Detect which cell encompasses the target text, then output its [X, Y] center coordinate. 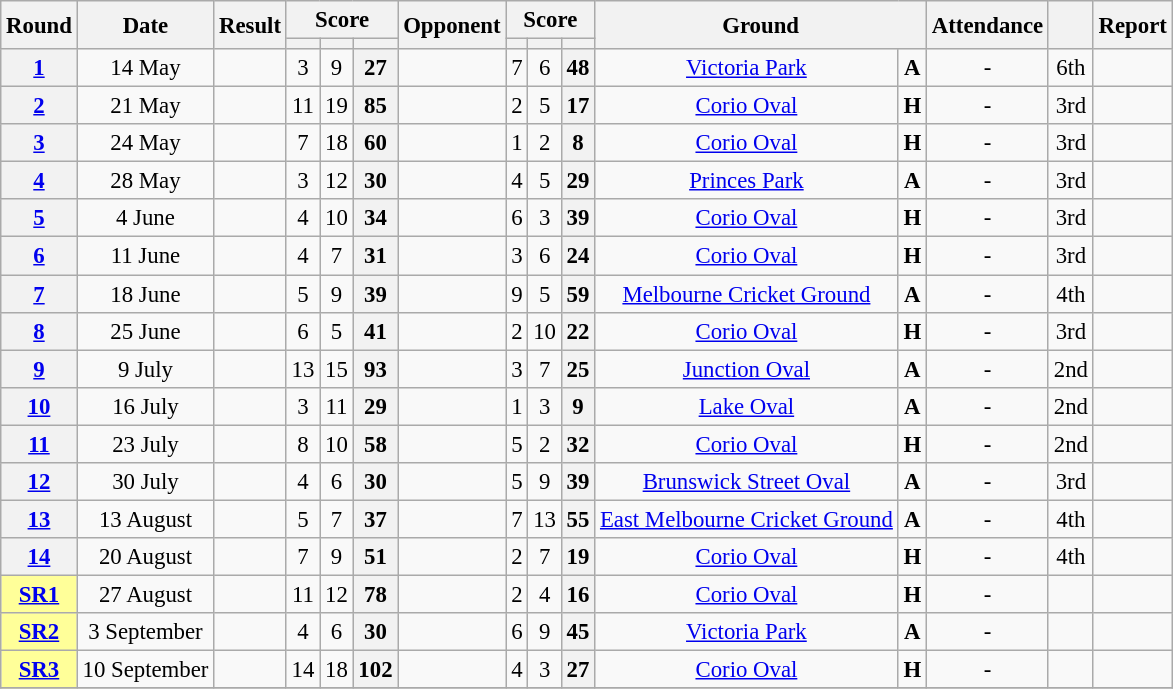
15 [336, 369]
25 [578, 369]
45 [578, 632]
93 [376, 369]
Junction Oval [747, 369]
21 May [145, 106]
17 [578, 106]
20 August [145, 557]
41 [376, 331]
Lake Oval [747, 406]
16 July [145, 406]
4 June [145, 219]
102 [376, 670]
27 August [145, 594]
59 [578, 294]
Round [39, 25]
10 September [145, 670]
51 [376, 557]
Melbourne Cricket Ground [747, 294]
Princes Park [747, 181]
34 [376, 219]
East Melbourne Cricket Ground [747, 519]
85 [376, 106]
SR3 [39, 670]
11 June [145, 256]
13 August [145, 519]
23 July [145, 444]
Opponent [452, 25]
6th [1070, 68]
24 May [145, 143]
9 July [145, 369]
30 July [145, 482]
SR1 [39, 594]
32 [578, 444]
Date [145, 25]
3 September [145, 632]
60 [376, 143]
14 May [145, 68]
Brunswick Street Oval [747, 482]
Ground [761, 25]
Attendance [988, 25]
Result [250, 25]
55 [578, 519]
SR2 [39, 632]
22 [578, 331]
18 June [145, 294]
28 May [145, 181]
Report [1132, 25]
48 [578, 68]
25 June [145, 331]
31 [376, 256]
37 [376, 519]
78 [376, 594]
24 [578, 256]
58 [376, 444]
16 [578, 594]
